Return (X, Y) of the center of cell containing provided text 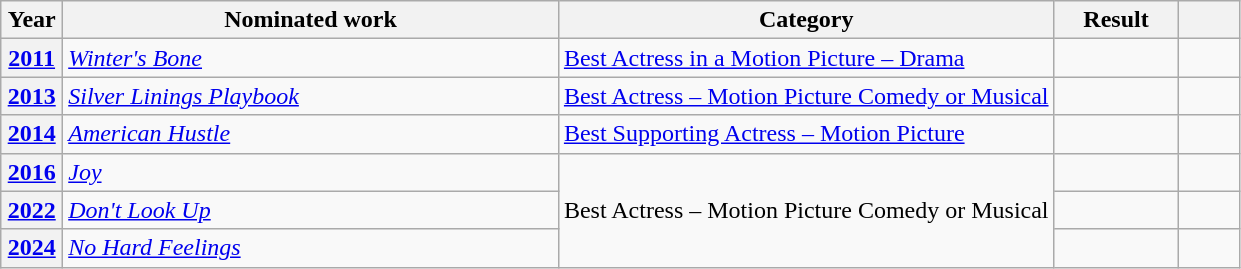
Best Supporting Actress – Motion Picture (806, 134)
2013 (32, 96)
Joy (311, 172)
2016 (32, 172)
No Hard Feelings (311, 248)
2011 (32, 58)
Category (806, 20)
Nominated work (311, 20)
Result (1116, 20)
Don't Look Up (311, 210)
Winter's Bone (311, 58)
2022 (32, 210)
Year (32, 20)
Silver Linings Playbook (311, 96)
2014 (32, 134)
American Hustle (311, 134)
2024 (32, 248)
Best Actress in a Motion Picture – Drama (806, 58)
